Identify which cell holds the provided text, then report its [X, Y] central coordinate. 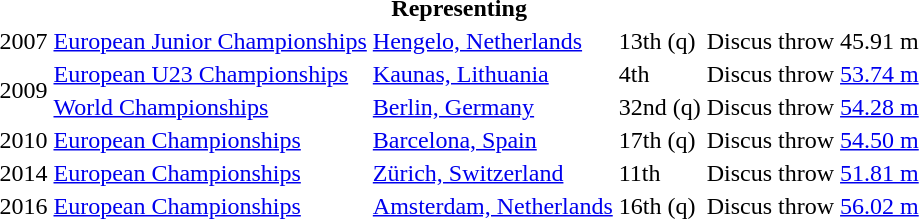
Barcelona, Spain [492, 140]
World Championships [210, 107]
11th [660, 173]
13th (q) [660, 41]
17th (q) [660, 140]
32nd (q) [660, 107]
European Junior Championships [210, 41]
Kaunas, Lithuania [492, 74]
Zürich, Switzerland [492, 173]
Hengelo, Netherlands [492, 41]
European U23 Championships [210, 74]
Berlin, Germany [492, 107]
4th [660, 74]
